Pinpoint the cell where the given text exists, returning its [x, y] midpoint coordinate. 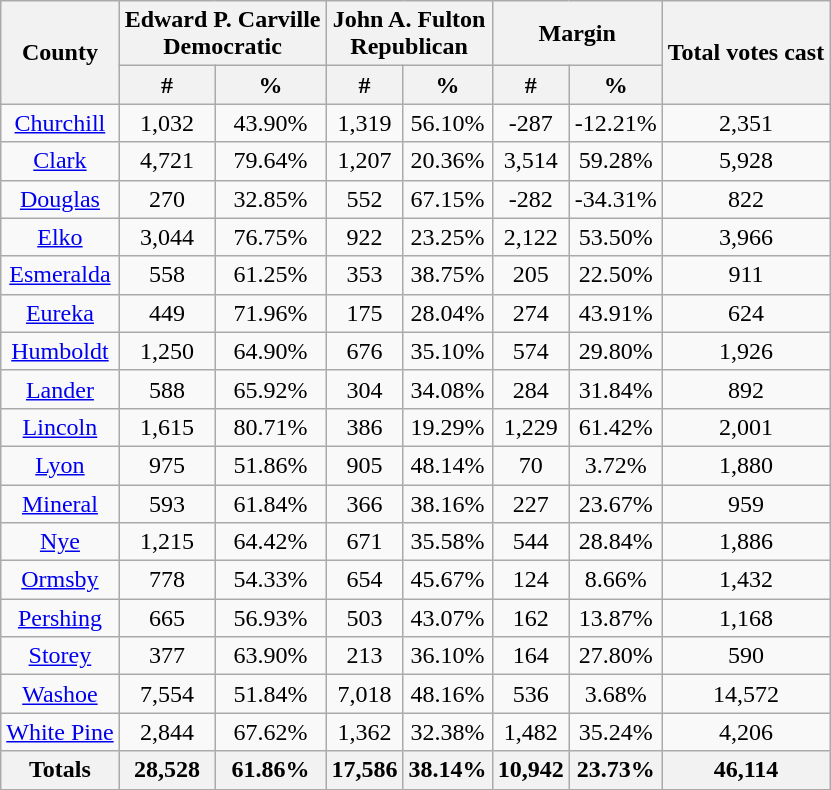
53.50% [616, 237]
32.38% [448, 732]
3,044 [167, 237]
1,168 [746, 618]
822 [746, 199]
38.14% [448, 770]
45.67% [448, 580]
Nye [60, 542]
1,482 [530, 732]
64.42% [270, 542]
36.10% [448, 656]
20.36% [448, 161]
51.84% [270, 694]
922 [364, 237]
353 [364, 275]
Margin [577, 34]
1,207 [364, 161]
366 [364, 503]
27.80% [616, 656]
665 [167, 618]
3.72% [616, 465]
43.90% [270, 123]
304 [364, 389]
John A. FultonRepublican [409, 34]
64.90% [270, 351]
1,250 [167, 351]
23.25% [448, 237]
213 [364, 656]
29.80% [616, 351]
32.85% [270, 199]
-287 [530, 123]
975 [167, 465]
Washoe [60, 694]
2,001 [746, 427]
Mineral [60, 503]
38.16% [448, 503]
-282 [530, 199]
14,572 [746, 694]
Totals [60, 770]
51.86% [270, 465]
164 [530, 656]
5,928 [746, 161]
1,880 [746, 465]
558 [167, 275]
-12.21% [616, 123]
1,615 [167, 427]
59.28% [616, 161]
19.29% [448, 427]
Storey [60, 656]
588 [167, 389]
175 [364, 313]
593 [167, 503]
124 [530, 580]
Total votes cast [746, 52]
34.08% [448, 389]
67.15% [448, 199]
676 [364, 351]
270 [167, 199]
1,926 [746, 351]
7,554 [167, 694]
61.42% [616, 427]
Ormsby [60, 580]
2,351 [746, 123]
County [60, 52]
Elko [60, 237]
54.33% [270, 580]
1,032 [167, 123]
76.75% [270, 237]
205 [530, 275]
Esmeralda [60, 275]
Churchill [60, 123]
4,206 [746, 732]
35.10% [448, 351]
23.73% [616, 770]
61.86% [270, 770]
671 [364, 542]
386 [364, 427]
503 [364, 618]
2,844 [167, 732]
28.04% [448, 313]
7,018 [364, 694]
White Pine [60, 732]
Lincoln [60, 427]
61.25% [270, 275]
449 [167, 313]
654 [364, 580]
28.84% [616, 542]
56.10% [448, 123]
71.96% [270, 313]
Lyon [60, 465]
227 [530, 503]
778 [167, 580]
Lander [60, 389]
8.66% [616, 580]
61.84% [270, 503]
56.93% [270, 618]
80.71% [270, 427]
536 [530, 694]
48.14% [448, 465]
Douglas [60, 199]
552 [364, 199]
46,114 [746, 770]
1,215 [167, 542]
3.68% [616, 694]
31.84% [616, 389]
892 [746, 389]
284 [530, 389]
574 [530, 351]
Humboldt [60, 351]
905 [364, 465]
35.24% [616, 732]
38.75% [448, 275]
13.87% [616, 618]
3,514 [530, 161]
63.90% [270, 656]
79.64% [270, 161]
Pershing [60, 618]
1,886 [746, 542]
959 [746, 503]
624 [746, 313]
70 [530, 465]
2,122 [530, 237]
67.62% [270, 732]
-34.31% [616, 199]
274 [530, 313]
65.92% [270, 389]
544 [530, 542]
43.91% [616, 313]
911 [746, 275]
3,966 [746, 237]
22.50% [616, 275]
Edward P. CarvilleDemocratic [222, 34]
377 [167, 656]
43.07% [448, 618]
23.67% [616, 503]
48.16% [448, 694]
1,229 [530, 427]
Clark [60, 161]
1,319 [364, 123]
35.58% [448, 542]
590 [746, 656]
162 [530, 618]
10,942 [530, 770]
1,362 [364, 732]
1,432 [746, 580]
28,528 [167, 770]
4,721 [167, 161]
17,586 [364, 770]
Eureka [60, 313]
